Detect which cell encompasses the target text, then output its [X, Y] center coordinate. 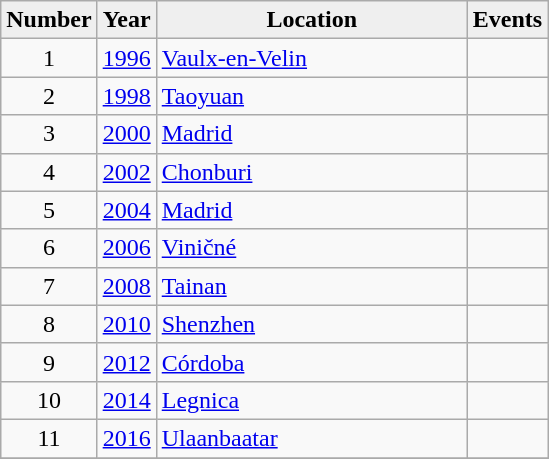
4 [49, 172]
2 [49, 96]
5 [49, 210]
1996 [126, 58]
9 [49, 362]
3 [49, 134]
2000 [126, 134]
6 [49, 248]
Chonburi [312, 172]
Shenzhen [312, 324]
11 [49, 438]
7 [49, 286]
2002 [126, 172]
Vaulx-en-Velin [312, 58]
10 [49, 400]
2006 [126, 248]
2004 [126, 210]
1998 [126, 96]
2010 [126, 324]
1 [49, 58]
8 [49, 324]
Viničné [312, 248]
Location [312, 20]
2012 [126, 362]
2014 [126, 400]
Taoyuan [312, 96]
Number [49, 20]
2016 [126, 438]
Tainan [312, 286]
Year [126, 20]
Events [507, 20]
Córdoba [312, 362]
Ulaanbaatar [312, 438]
2008 [126, 286]
Legnica [312, 400]
